Determine the (x, y) coordinate at the center of the cell enclosing the given text.  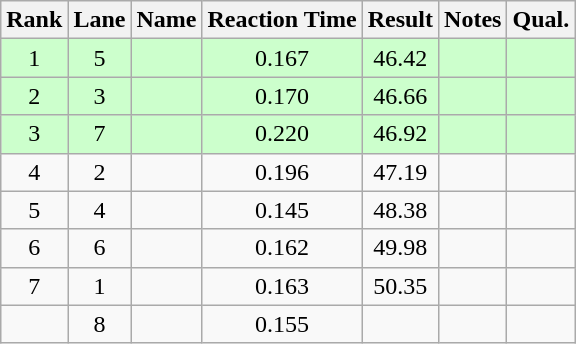
0.145 (282, 210)
46.92 (400, 134)
0.196 (282, 172)
0.155 (282, 324)
Rank (34, 20)
Qual. (541, 20)
46.42 (400, 58)
46.66 (400, 96)
0.162 (282, 248)
0.220 (282, 134)
0.167 (282, 58)
Name (166, 20)
Result (400, 20)
47.19 (400, 172)
8 (100, 324)
50.35 (400, 286)
49.98 (400, 248)
Lane (100, 20)
0.170 (282, 96)
Notes (473, 20)
48.38 (400, 210)
Reaction Time (282, 20)
0.163 (282, 286)
